Identify which cell holds the provided text, then report its (X, Y) central coordinate. 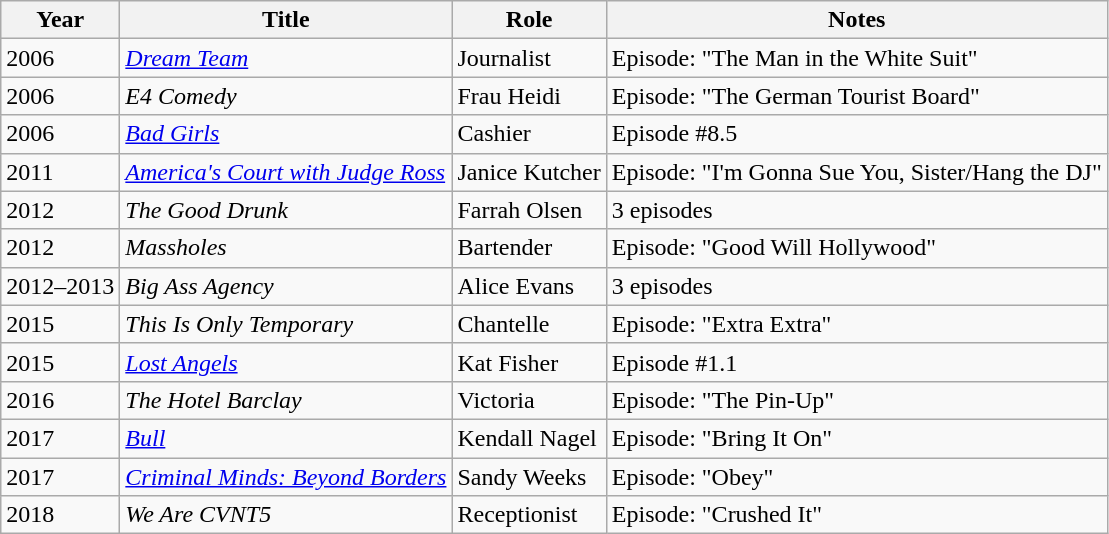
Kat Fisher (529, 362)
Receptionist (529, 515)
E4 Comedy (286, 96)
Episode: "The Pin-Up" (856, 400)
Role (529, 20)
Massholes (286, 248)
Notes (856, 20)
Chantelle (529, 324)
America's Court with Judge Ross (286, 172)
Episode: "The German Tourist Board" (856, 96)
Lost Angels (286, 362)
Episode: "I'm Gonna Sue You, Sister/Hang the DJ" (856, 172)
Frau Heidi (529, 96)
2012–2013 (60, 286)
Bull (286, 438)
Cashier (529, 134)
We Are CVNT5 (286, 515)
Kendall Nagel (529, 438)
Victoria (529, 400)
Episode: "Bring It On" (856, 438)
Big Ass Agency (286, 286)
This Is Only Temporary (286, 324)
The Good Drunk (286, 210)
2011 (60, 172)
Episode #8.5 (856, 134)
Episode: "Good Will Hollywood" (856, 248)
Janice Kutcher (529, 172)
Bartender (529, 248)
Farrah Olsen (529, 210)
Episode: "Extra Extra" (856, 324)
Episode: "The Man in the White Suit" (856, 58)
Year (60, 20)
Sandy Weeks (529, 477)
Episode #1.1 (856, 362)
Episode: "Obey" (856, 477)
Dream Team (286, 58)
Criminal Minds: Beyond Borders (286, 477)
Journalist (529, 58)
Bad Girls (286, 134)
The Hotel Barclay (286, 400)
2016 (60, 400)
2018 (60, 515)
Alice Evans (529, 286)
Title (286, 20)
Episode: "Crushed It" (856, 515)
